Identify which cell holds the provided text, then report its (x, y) central coordinate. 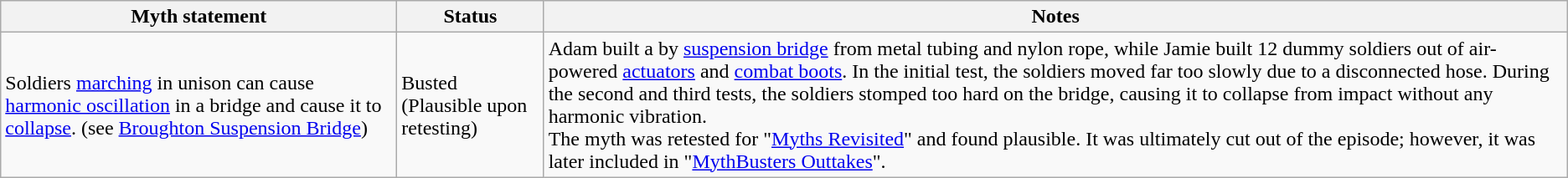
Soldiers marching in unison can cause harmonic oscillation in a bridge and cause it to collapse. (see Broughton Suspension Bridge) (199, 105)
Myth statement (199, 17)
Status (471, 17)
Busted (Plausible upon retesting) (471, 105)
Notes (1055, 17)
